Pinpoint the cell where the given text exists, returning its [x, y] midpoint coordinate. 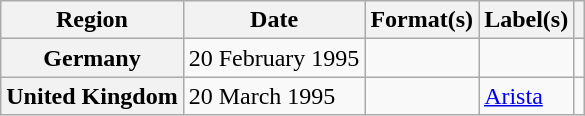
Region [92, 20]
Arista [526, 96]
United Kingdom [92, 96]
20 February 1995 [274, 58]
20 March 1995 [274, 96]
Date [274, 20]
Format(s) [422, 20]
Germany [92, 58]
Label(s) [526, 20]
